Pinpoint the cell where the given text exists, returning its [x, y] midpoint coordinate. 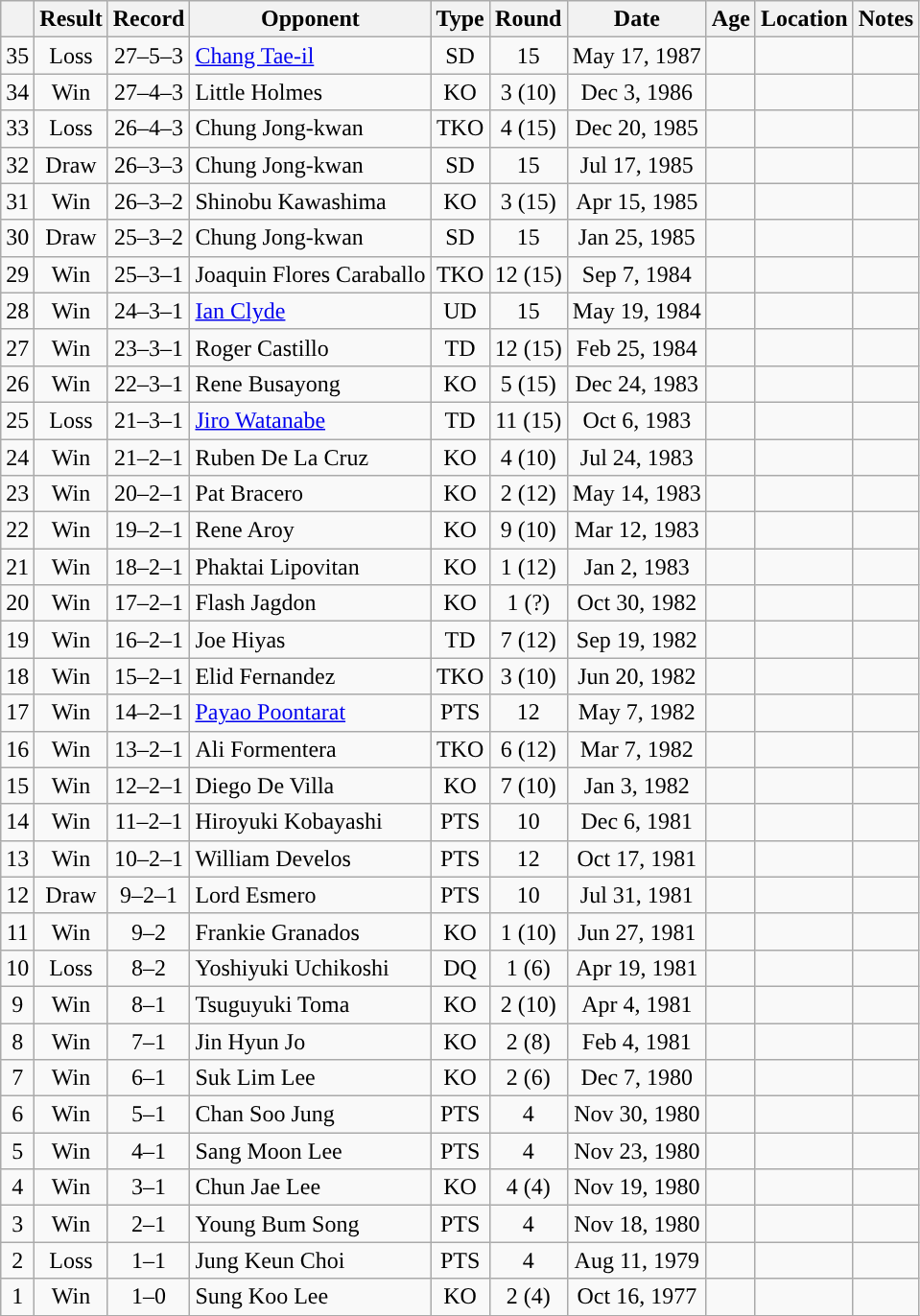
Jan 3, 1982 [637, 786]
16 [17, 749]
22–3–1 [149, 384]
4 (10) [528, 458]
Sang Moon Lee [311, 1151]
May 17, 1987 [637, 56]
Flash Jagdon [311, 603]
Jun 20, 1982 [637, 676]
9–2–1 [149, 895]
26–3–3 [149, 165]
31 [17, 201]
Oct 17, 1981 [637, 858]
14–2–1 [149, 713]
22 [17, 530]
1 (10) [528, 931]
Young Bum Song [311, 1224]
11 (15) [528, 420]
Age [731, 19]
Record [149, 19]
8–1 [149, 1004]
Rene Aroy [311, 530]
5 (15) [528, 384]
Apr 4, 1981 [637, 1004]
Sep 19, 1982 [637, 640]
13 [17, 858]
Apr 19, 1981 [637, 968]
Jun 27, 1981 [637, 931]
Rene Busayong [311, 384]
May 7, 1982 [637, 713]
Type [460, 19]
1 (12) [528, 567]
5–1 [149, 1115]
3–1 [149, 1187]
4 (15) [528, 129]
26 [17, 384]
Aug 11, 1979 [637, 1260]
Nov 23, 1980 [637, 1151]
6–1 [149, 1078]
Mar 12, 1983 [637, 530]
Frankie Granados [311, 931]
20–2–1 [149, 494]
20 [17, 603]
5 [17, 1151]
May 14, 1983 [637, 494]
9–2 [149, 931]
2 [17, 1260]
Elid Fernandez [311, 676]
Dec 7, 1980 [637, 1078]
2–1 [149, 1224]
Joaquin Flores Caraballo [311, 274]
Oct 16, 1977 [637, 1297]
Roger Castillo [311, 347]
Jin Hyun Jo [311, 1041]
Pat Bracero [311, 494]
1 (?) [528, 603]
25–3–2 [149, 238]
Ian Clyde [311, 311]
Payao Poontarat [311, 713]
Opponent [311, 19]
Apr 15, 1985 [637, 201]
7 (10) [528, 786]
17 [17, 713]
24–3–1 [149, 311]
29 [17, 274]
4 (4) [528, 1187]
Sep 7, 1984 [637, 274]
2 (4) [528, 1297]
17–2–1 [149, 603]
24 [17, 458]
12–2–1 [149, 786]
25–3–1 [149, 274]
2 (10) [528, 1004]
Date [637, 19]
18–2–1 [149, 567]
9 [17, 1004]
7 [17, 1078]
8–2 [149, 968]
19–2–1 [149, 530]
Feb 4, 1981 [637, 1041]
Jul 31, 1981 [637, 895]
Shinobu Kawashima [311, 201]
1 [17, 1297]
Jul 17, 1985 [637, 165]
30 [17, 238]
7–1 [149, 1041]
Nov 19, 1980 [637, 1187]
11–2–1 [149, 822]
Chun Jae Lee [311, 1187]
William Develos [311, 858]
23 [17, 494]
6 [17, 1115]
7 (12) [528, 640]
Feb 25, 1984 [637, 347]
1 (6) [528, 968]
Round [528, 19]
27 [17, 347]
35 [17, 56]
19 [17, 640]
UD [460, 311]
Yoshiyuki Uchikoshi [311, 968]
Tsuguyuki Toma [311, 1004]
Jiro Watanabe [311, 420]
Jan 25, 1985 [637, 238]
Location [804, 19]
3 (15) [528, 201]
32 [17, 165]
Phaktai Lipovitan [311, 567]
Ali Formentera [311, 749]
Notes [885, 19]
2 (8) [528, 1041]
8 [17, 1041]
27–4–3 [149, 92]
May 19, 1984 [637, 311]
Chang Tae-il [311, 56]
DQ [460, 968]
Little Holmes [311, 92]
Dec 20, 1985 [637, 129]
13–2–1 [149, 749]
26–3–2 [149, 201]
Chan Soo Jung [311, 1115]
Dec 3, 1986 [637, 92]
Diego De Villa [311, 786]
2 (6) [528, 1078]
Oct 6, 1983 [637, 420]
14 [17, 822]
Nov 30, 1980 [637, 1115]
1–1 [149, 1260]
27–5–3 [149, 56]
6 (12) [528, 749]
Mar 7, 1982 [637, 749]
Jan 2, 1983 [637, 567]
34 [17, 92]
3 [17, 1224]
Hiroyuki Kobayashi [311, 822]
Jung Keun Choi [311, 1260]
Joe Hiyas [311, 640]
Jul 24, 1983 [637, 458]
23–3–1 [149, 347]
21–3–1 [149, 420]
1–0 [149, 1297]
28 [17, 311]
Dec 24, 1983 [637, 384]
16–2–1 [149, 640]
Nov 18, 1980 [637, 1224]
33 [17, 129]
15–2–1 [149, 676]
Sung Koo Lee [311, 1297]
Oct 30, 1982 [637, 603]
11 [17, 931]
Suk Lim Lee [311, 1078]
Result [71, 19]
Lord Esmero [311, 895]
21 [17, 567]
26–4–3 [149, 129]
Dec 6, 1981 [637, 822]
10–2–1 [149, 858]
9 (10) [528, 530]
Ruben De La Cruz [311, 458]
18 [17, 676]
21–2–1 [149, 458]
2 (12) [528, 494]
25 [17, 420]
4–1 [149, 1151]
